Scan for the cell matching the given text and deliver its [X, Y] coordinate at center. 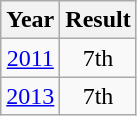
2011 [30, 58]
Year [30, 20]
Result [98, 20]
2013 [30, 96]
